Extract the [x, y] coordinate from the center of the cell holding the provided text.  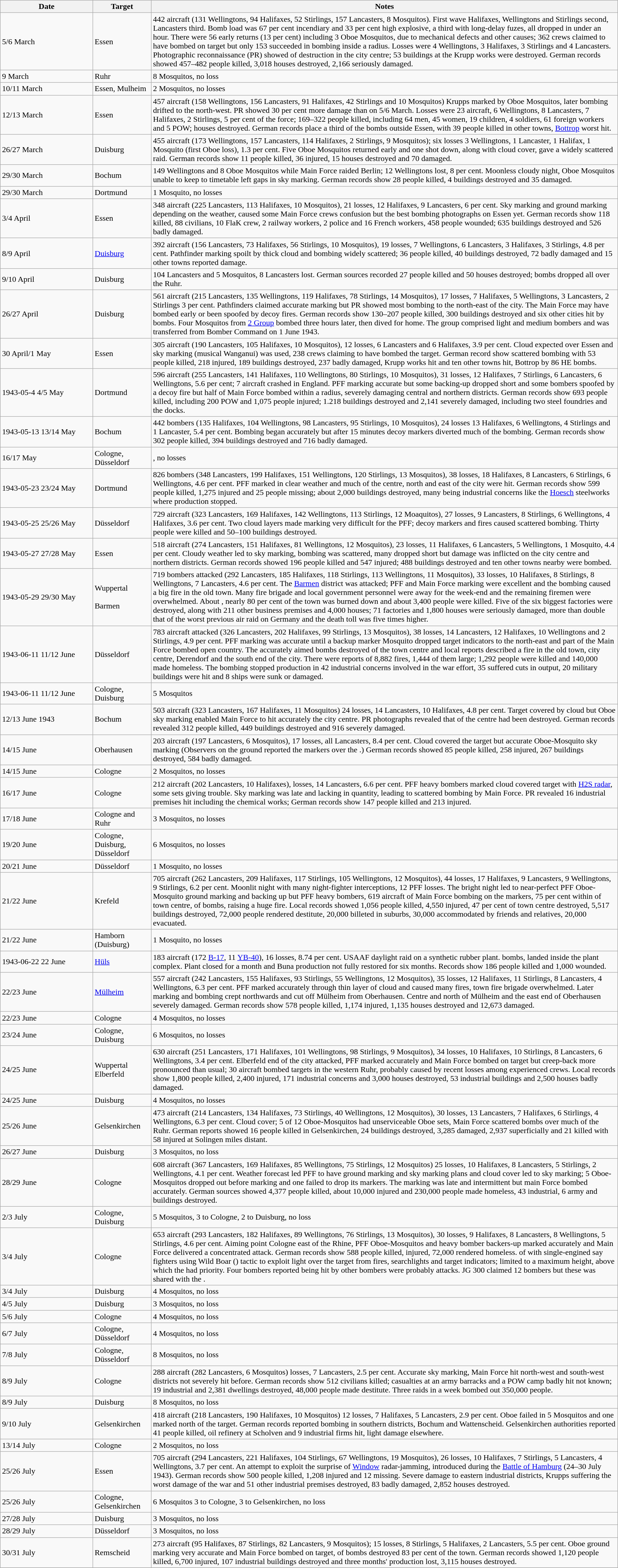
3/4 April [47, 218]
1943-06-22 22 June [47, 962]
6 Mosquitos 3 to Cologne, 3 to Gelsenkirchen, no loss [384, 1501]
8/9 April [47, 253]
9/10 July [47, 1424]
30 April/1 May [47, 353]
104 Lancasters and 5 Mosquitos, 8 Lancasters lost. German sources recorded 27 people killed and 50 houses destroyed; bombs dropped all over the Ruhr. [384, 279]
28/29 June [47, 1182]
Mülheim [122, 992]
WuppertalElberfeld [122, 1070]
Oberhausen [122, 750]
2 Mosquitos, no loss [384, 1445]
9/10 April [47, 279]
5 Mosquitos [384, 694]
25/26 June [47, 1126]
1943-05-4 4/5 May [47, 393]
Cologne, Duisburg, Düsseldorf [122, 844]
1943-05-13 13/14 May [47, 432]
WuppertalBarmen [122, 597]
28/29 July [47, 1531]
Krefeld [122, 901]
12/13 March [47, 115]
12/13 June 1943 [47, 719]
20/21 June [47, 866]
Remscheid [122, 1552]
Date [47, 7]
1943-05-29 29/30 May [47, 597]
Essen, Mulheim [122, 89]
27/28 July [47, 1519]
30/31 July [47, 1552]
23/24 June [47, 1035]
Notes [384, 7]
Hüls [122, 962]
5/6 July [47, 1316]
5 Mosquitos, 3 to Cologne, 2 to Duisburg, no loss [384, 1217]
Cologne and Ruhr [122, 818]
, no losses [384, 458]
10/11 March [47, 89]
2/3 July [47, 1217]
1943-05-23 23/24 May [47, 488]
3 Mosquitos, no losses [384, 818]
16/17 June [47, 793]
Ruhr [122, 76]
26/27 March [47, 149]
Target [122, 7]
Hamborn (Duisburg) [122, 940]
13/14 July [47, 1445]
1943-05-27 27/28 May [47, 553]
19/20 June [47, 844]
5/6 March [47, 42]
16/17 May [47, 458]
7/8 July [47, 1355]
1943-05-25 25/26 May [47, 523]
26/27 June [47, 1152]
26/27 April [47, 314]
6/7 July [47, 1334]
17/18 June [47, 818]
4/5 July [47, 1304]
9 March [47, 76]
Cologne, Gelsenkirchen [122, 1501]
